Capture the cell that displays the provided text and extract its [x, y] central coordinate. 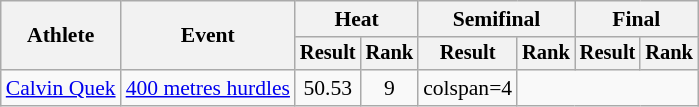
Final [636, 19]
Semifinal [496, 19]
Event [208, 36]
9 [390, 88]
50.53 [328, 88]
400 metres hurdles [208, 88]
Calvin Quek [61, 88]
colspan=4 [468, 88]
Athlete [61, 36]
Heat [356, 19]
